Detect which cell encompasses the target text, then output its [X, Y] center coordinate. 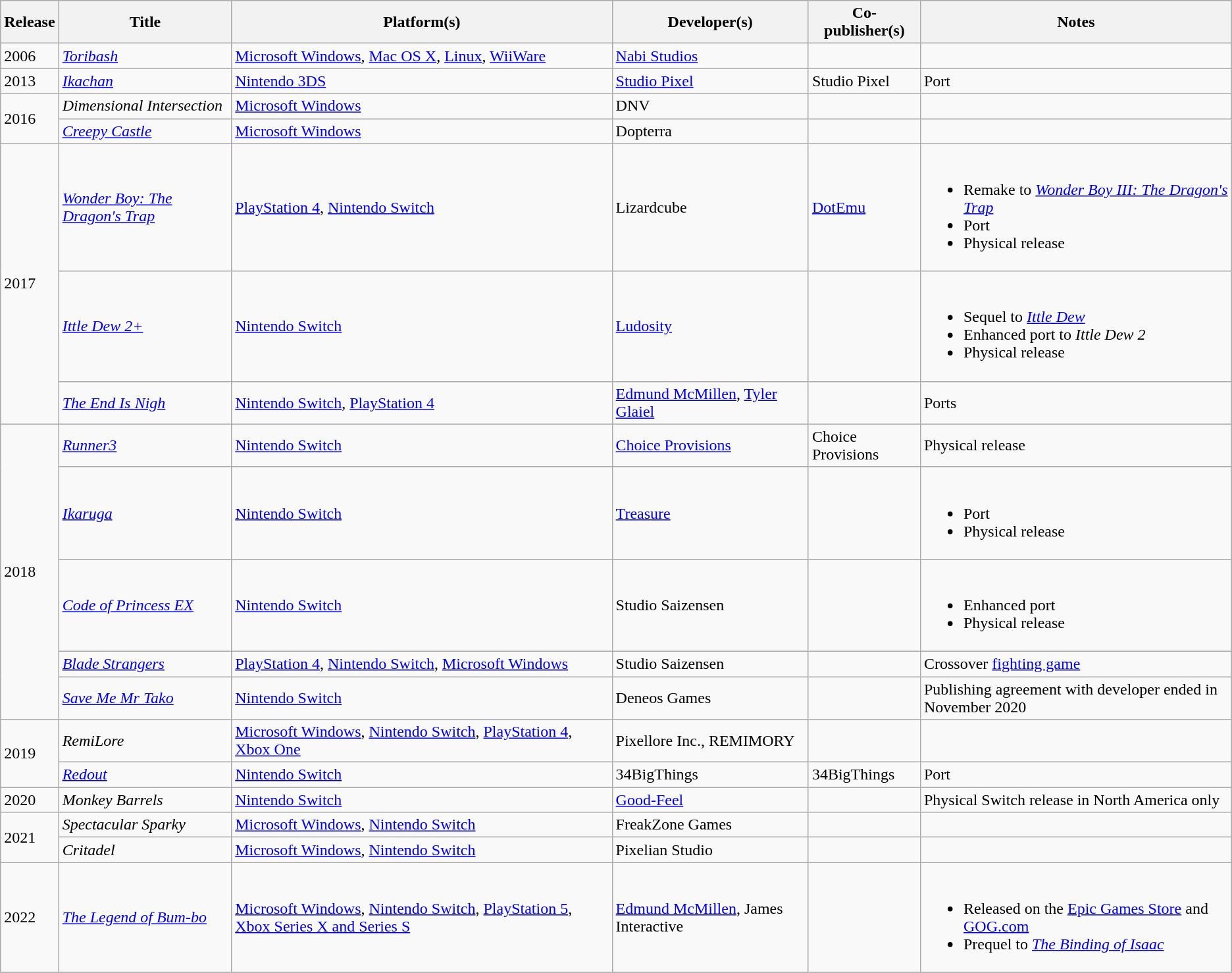
Spectacular Sparky [145, 825]
Toribash [145, 56]
2018 [30, 571]
Save Me Mr Tako [145, 698]
Dopterra [710, 131]
Ikachan [145, 81]
Pixelian Studio [710, 850]
Title [145, 22]
2013 [30, 81]
Nintendo Switch, PlayStation 4 [422, 403]
Pixellore Inc., REMIMORY [710, 741]
Monkey Barrels [145, 800]
2021 [30, 837]
Microsoft Windows, Nintendo Switch, PlayStation 5, Xbox Series X and Series S [422, 918]
Co-publisher(s) [864, 22]
Crossover fighting game [1075, 664]
Platform(s) [422, 22]
Lizardcube [710, 207]
Nabi Studios [710, 56]
Release [30, 22]
Redout [145, 775]
Critadel [145, 850]
Deneos Games [710, 698]
2017 [30, 284]
Wonder Boy: The Dragon's Trap [145, 207]
Physical Switch release in North America only [1075, 800]
Ikaruga [145, 513]
Publishing agreement with developer ended in November 2020 [1075, 698]
Blade Strangers [145, 664]
DNV [710, 106]
PlayStation 4, Nintendo Switch, Microsoft Windows [422, 664]
Remake to Wonder Boy III: The Dragon's TrapPortPhysical release [1075, 207]
2019 [30, 753]
2022 [30, 918]
Microsoft Windows, Mac OS X, Linux, WiiWare [422, 56]
2020 [30, 800]
2006 [30, 56]
Ludosity [710, 327]
Code of Princess EX [145, 605]
PortPhysical release [1075, 513]
Edmund McMillen, James Interactive [710, 918]
Ports [1075, 403]
2016 [30, 118]
The End Is Nigh [145, 403]
PlayStation 4, Nintendo Switch [422, 207]
Dimensional Intersection [145, 106]
Runner3 [145, 445]
Sequel to Ittle DewEnhanced port to Ittle Dew 2Physical release [1075, 327]
Enhanced portPhysical release [1075, 605]
FreakZone Games [710, 825]
Good-Feel [710, 800]
The Legend of Bum-bo [145, 918]
Treasure [710, 513]
Released on the Epic Games Store and GOG.comPrequel to The Binding of Isaac [1075, 918]
Notes [1075, 22]
Microsoft Windows, Nintendo Switch, PlayStation 4, Xbox One [422, 741]
Physical release [1075, 445]
Edmund McMillen, Tyler Glaiel [710, 403]
RemiLore [145, 741]
Creepy Castle [145, 131]
Developer(s) [710, 22]
DotEmu [864, 207]
Nintendo 3DS [422, 81]
Ittle Dew 2+ [145, 327]
